From the cell containing the given text, extract its center point as (x, y) coordinate. 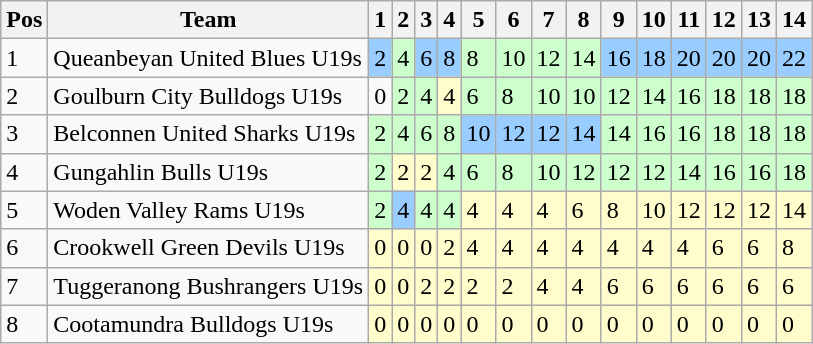
Queanbeyan United Blues U19s (208, 58)
Crookwell Green Devils U19s (208, 248)
22 (794, 58)
Woden Valley Rams U19s (208, 210)
Cootamundra Bulldogs U19s (208, 324)
Pos (24, 20)
9 (618, 20)
Team (208, 20)
Goulburn City Bulldogs U19s (208, 96)
Tuggeranong Bushrangers U19s (208, 286)
11 (688, 20)
Gungahlin Bulls U19s (208, 172)
Belconnen United Sharks U19s (208, 134)
13 (758, 20)
